Scan for the cell matching the given text and deliver its [x, y] coordinate at center. 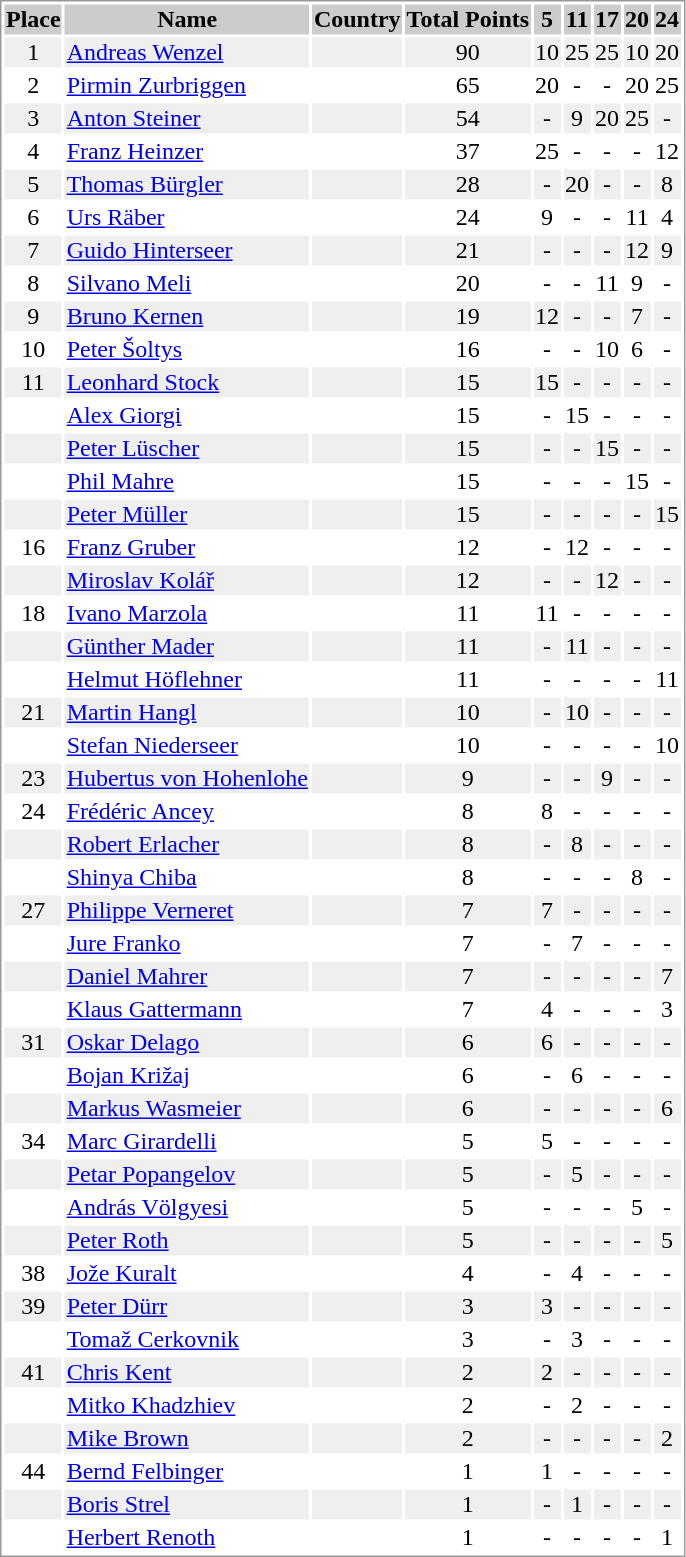
Daniel Mahrer [187, 977]
Philippe Verneret [187, 911]
Mitko Khadzhiev [187, 1405]
Shinya Chiba [187, 877]
Helmut Höflehner [187, 679]
Martin Hangl [187, 713]
Urs Räber [187, 217]
Pirmin Zurbriggen [187, 85]
Mike Brown [187, 1439]
39 [33, 1307]
Klaus Gattermann [187, 1009]
41 [33, 1373]
Hubertus von Hohenlohe [187, 779]
65 [468, 85]
Franz Heinzer [187, 151]
28 [468, 185]
Markus Wasmeier [187, 1109]
Franz Gruber [187, 547]
Bojan Križaj [187, 1075]
17 [608, 19]
34 [33, 1141]
Petar Popangelov [187, 1175]
Peter Müller [187, 515]
András Völgyesi [187, 1207]
18 [33, 613]
Thomas Bürgler [187, 185]
Place [33, 19]
Total Points [468, 19]
38 [33, 1273]
Andreas Wenzel [187, 53]
37 [468, 151]
Jože Kuralt [187, 1273]
Silvano Meli [187, 283]
90 [468, 53]
Chris Kent [187, 1373]
Alex Giorgi [187, 415]
23 [33, 779]
Jure Franko [187, 943]
Boris Strel [187, 1505]
Peter Roth [187, 1241]
Anton Steiner [187, 119]
Bruno Kernen [187, 317]
Tomaž Cerkovnik [187, 1339]
Peter Šoltys [187, 349]
Leonhard Stock [187, 383]
19 [468, 317]
Name [187, 19]
Günther Mader [187, 647]
Phil Mahre [187, 481]
Oskar Delago [187, 1043]
Herbert Renoth [187, 1537]
44 [33, 1471]
Ivano Marzola [187, 613]
54 [468, 119]
Stefan Niederseer [187, 745]
Marc Girardelli [187, 1141]
Country [357, 19]
Frédéric Ancey [187, 811]
Robert Erlacher [187, 845]
31 [33, 1043]
Peter Dürr [187, 1307]
Miroslav Kolář [187, 581]
27 [33, 911]
Peter Lüscher [187, 449]
Guido Hinterseer [187, 251]
Bernd Felbinger [187, 1471]
